Return [x, y] of the center of cell containing provided text 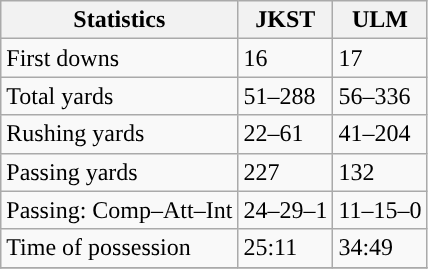
25:11 [286, 248]
ULM [380, 20]
227 [286, 172]
34:49 [380, 248]
Time of possession [120, 248]
Passing: Comp–Att–Int [120, 210]
22–61 [286, 134]
Total yards [120, 96]
11–15–0 [380, 210]
Passing yards [120, 172]
17 [380, 58]
16 [286, 58]
First downs [120, 58]
JKST [286, 20]
56–336 [380, 96]
41–204 [380, 134]
132 [380, 172]
Statistics [120, 20]
51–288 [286, 96]
Rushing yards [120, 134]
24–29–1 [286, 210]
